Capture the cell that displays the provided text and extract its (X, Y) central coordinate. 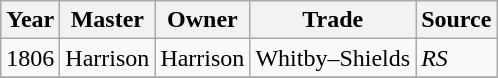
Trade (333, 20)
Master (108, 20)
Year (30, 20)
RS (456, 58)
Source (456, 20)
Owner (202, 20)
1806 (30, 58)
Whitby–Shields (333, 58)
